Locate the cell with the specified text and output its (x, y) center coordinate. 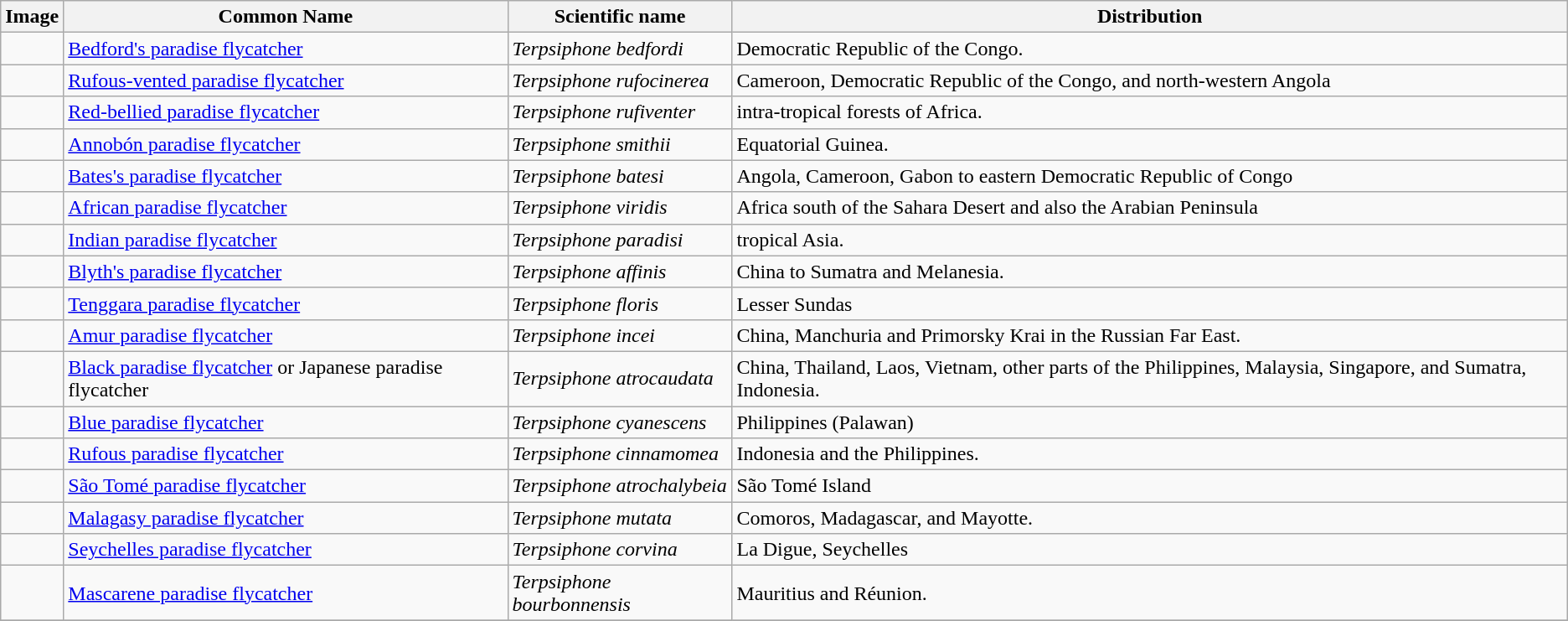
Cameroon, Democratic Republic of the Congo, and north-western Angola (1149, 80)
Scientific name (620, 17)
Image (32, 17)
intra-tropical forests of Africa. (1149, 112)
tropical Asia. (1149, 240)
Blue paradise flycatcher (286, 422)
China, Manchuria and Primorsky Krai in the Russian Far East. (1149, 335)
Terpsiphone incei (620, 335)
Terpsiphone atrocaudata (620, 379)
Seychelles paradise flycatcher (286, 550)
Terpsiphone corvina (620, 550)
Bates's paradise flycatcher (286, 176)
Terpsiphone affinis (620, 272)
Terpsiphone viridis (620, 208)
Terpsiphone floris (620, 303)
Terpsiphone mutata (620, 518)
African paradise flycatcher (286, 208)
Bedford's paradise flycatcher (286, 49)
La Digue, Seychelles (1149, 550)
Distribution (1149, 17)
Terpsiphone batesi (620, 176)
China to Sumatra and Melanesia. (1149, 272)
Black paradise flycatcher or Japanese paradise flycatcher (286, 379)
São Tomé paradise flycatcher (286, 486)
Annobón paradise flycatcher (286, 144)
Lesser Sundas (1149, 303)
Terpsiphone bedfordi (620, 49)
Terpsiphone paradisi (620, 240)
Terpsiphone smithii (620, 144)
Rufous-vented paradise flycatcher (286, 80)
Terpsiphone cinnamomea (620, 454)
Rufous paradise flycatcher (286, 454)
Democratic Republic of the Congo. (1149, 49)
Angola, Cameroon, Gabon to eastern Democratic Republic of Congo (1149, 176)
Blyth's paradise flycatcher (286, 272)
Terpsiphone rufocinerea (620, 80)
Comoros, Madagascar, and Mayotte. (1149, 518)
São Tomé Island (1149, 486)
Philippines (Palawan) (1149, 422)
Red-bellied paradise flycatcher (286, 112)
Terpsiphone rufiventer (620, 112)
Indonesia and the Philippines. (1149, 454)
Terpsiphone bourbonnensis (620, 593)
China, Thailand, Laos, Vietnam, other parts of the Philippines, Malaysia, Singapore, and Sumatra, Indonesia. (1149, 379)
Mauritius and Réunion. (1149, 593)
Amur paradise flycatcher (286, 335)
Tenggara paradise flycatcher (286, 303)
Africa south of the Sahara Desert and also the Arabian Peninsula (1149, 208)
Mascarene paradise flycatcher (286, 593)
Malagasy paradise flycatcher (286, 518)
Terpsiphone atrochalybeia (620, 486)
Common Name (286, 17)
Terpsiphone cyanescens (620, 422)
Indian paradise flycatcher (286, 240)
Equatorial Guinea. (1149, 144)
